Provide the [x, y] coordinate of the cell's center where the given text is located.  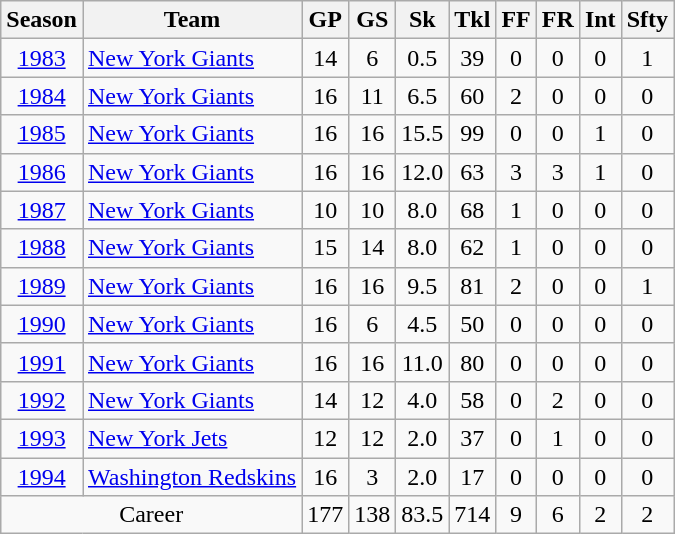
1990 [42, 324]
1993 [42, 438]
11 [372, 96]
15 [326, 248]
50 [472, 324]
Season [42, 20]
37 [472, 438]
68 [472, 210]
9 [516, 515]
1985 [42, 134]
1989 [42, 286]
60 [472, 96]
1992 [42, 400]
714 [472, 515]
63 [472, 172]
1994 [42, 477]
Int [600, 20]
17 [472, 477]
138 [372, 515]
12.0 [422, 172]
81 [472, 286]
1988 [42, 248]
Sk [422, 20]
Washington Redskins [192, 477]
6.5 [422, 96]
FF [516, 20]
4.0 [422, 400]
1984 [42, 96]
177 [326, 515]
83.5 [422, 515]
GP [326, 20]
1991 [42, 362]
1986 [42, 172]
FR [558, 20]
Tkl [472, 20]
Team [192, 20]
New York Jets [192, 438]
Sfty [647, 20]
99 [472, 134]
1987 [42, 210]
1983 [42, 58]
9.5 [422, 286]
39 [472, 58]
Career [152, 515]
15.5 [422, 134]
GS [372, 20]
62 [472, 248]
4.5 [422, 324]
80 [472, 362]
0.5 [422, 58]
11.0 [422, 362]
58 [472, 400]
